Scan for the cell matching the given text and deliver its [X, Y] coordinate at center. 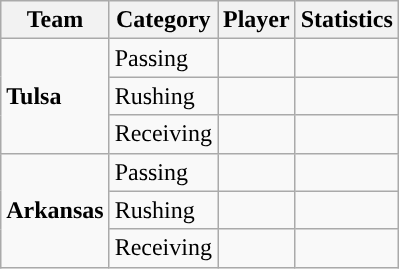
Tulsa [55, 96]
Team [55, 20]
Arkansas [55, 210]
Statistics [346, 20]
Category [163, 20]
Player [257, 20]
